For the text-containing cell, return its midpoint in (x, y) coordinate format. 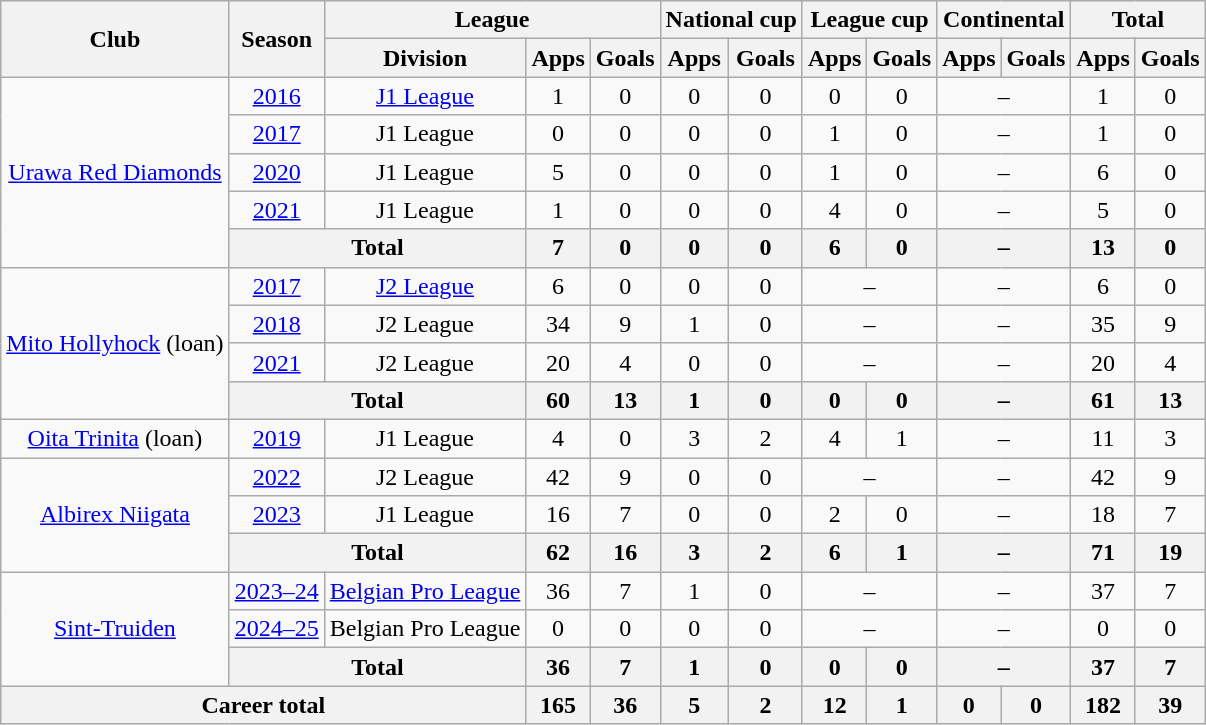
182 (1103, 705)
2024–25 (276, 629)
Mito Hollyhock (loan) (115, 343)
Club (115, 39)
Oita Trinita (loan) (115, 438)
11 (1103, 438)
Season (276, 39)
Career total (264, 705)
2022 (276, 477)
18 (1103, 515)
Sint-Truiden (115, 629)
71 (1103, 553)
League (492, 20)
2023–24 (276, 591)
19 (1170, 553)
Continental (1004, 20)
12 (834, 705)
165 (558, 705)
Division (425, 58)
61 (1103, 400)
39 (1170, 705)
62 (558, 553)
2023 (276, 515)
60 (558, 400)
2020 (276, 172)
2016 (276, 96)
National cup (731, 20)
Urawa Red Diamonds (115, 172)
35 (1103, 324)
2019 (276, 438)
League cup (869, 20)
34 (558, 324)
Albirex Niigata (115, 515)
2018 (276, 324)
